Output the [x, y] coordinate of the center of the cell containing the given text.  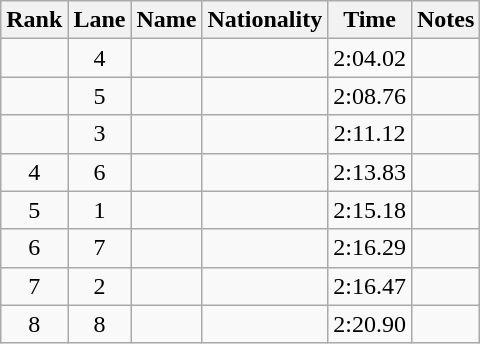
2:20.90 [370, 324]
2:04.02 [370, 58]
2:08.76 [370, 96]
Nationality [265, 20]
3 [100, 134]
Rank [34, 20]
Name [166, 20]
1 [100, 210]
2:13.83 [370, 172]
2:16.29 [370, 248]
Notes [445, 20]
2:15.18 [370, 210]
2:16.47 [370, 286]
Lane [100, 20]
2:11.12 [370, 134]
Time [370, 20]
2 [100, 286]
